Detect which cell encompasses the target text, then output its (x, y) center coordinate. 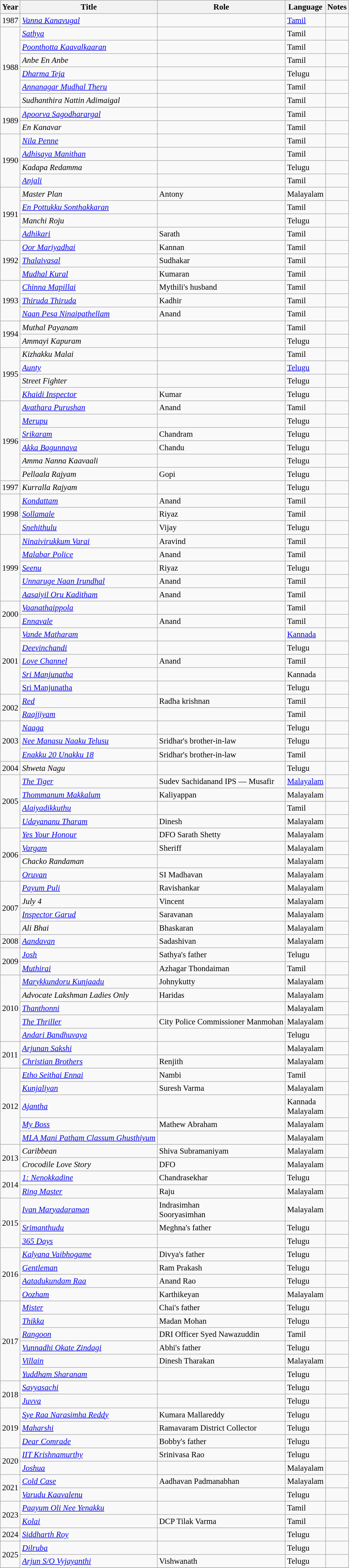
Love Channel (89, 661)
1994 (10, 334)
Srikaram (89, 434)
1990 (10, 160)
Kizhakku Malai (89, 354)
Kurralla Rajyam (89, 488)
Kumar (222, 394)
2018 (10, 1395)
Sathya (89, 34)
2010 (10, 1008)
Manchi Roju (89, 220)
Inspector Garud (89, 915)
Shiva Subramaniyam (222, 1151)
Arjunan Sakshi (89, 1048)
Thalaivasal (89, 261)
City Police Commissioner Manmohan (222, 1022)
Chinna Mapillai (89, 287)
Sye Raa Narasimha Reddy (89, 1415)
Andari Bandhuvaya (89, 1035)
Aandavan (89, 941)
Karthikeyan (222, 1294)
Bobby's father (222, 1441)
Marykkundoru Kunjaadu (89, 981)
Aadhavan Padmanabhan (222, 1481)
2021 (10, 1488)
Johnykutty (222, 981)
1998 (10, 514)
Mudhal Kural (89, 274)
Merupu (89, 421)
Chandu (222, 448)
1999 (10, 568)
2015 (10, 1223)
Kumara Mallareddy (222, 1415)
Vincent (222, 902)
2005 (10, 801)
Sudhakar (222, 261)
Srimanthudu (89, 1227)
2001 (10, 661)
Anbe En Anbe (89, 60)
Title (89, 7)
Adhisaya Manithan (89, 154)
Pellaala Rajyam (89, 474)
Ninaivirukkum Varai (89, 541)
Etho Seithai Ennai (89, 1075)
Juvva (89, 1401)
Joshua (89, 1468)
Kannan (222, 247)
Ajantha (89, 1106)
Chai's father (222, 1308)
Savyasachi (89, 1388)
Thommanum Makkalum (89, 795)
Sathya's father (222, 955)
Dinesh Tharakan (222, 1361)
Poonthotta Kaavalkaaran (89, 47)
2008 (10, 941)
Kaliyappan (222, 795)
Notes (337, 7)
2009 (10, 962)
Udayananu Tharam (89, 821)
The Tiger (89, 781)
Kalyana Vaibhogame (89, 1254)
Haridas (222, 995)
Yes Your Honour (89, 835)
Gentleman (89, 1268)
Anjali (89, 181)
2019 (10, 1428)
Street Fighter (89, 381)
Azhagar Thondaiman (222, 968)
DFO Sarath Shetty (222, 835)
Sollamale (89, 514)
Kunjaliyan (89, 1088)
Enakku 20 Unakku 18 (89, 755)
Paayum Oli Nee Yenakku (89, 1508)
Naan Pesa Ninaipathellam (89, 314)
Sheriff (222, 848)
Ivan Maryadaraman (89, 1209)
Chacko Randaman (89, 861)
Kolai (89, 1521)
Aatadukundam Raa (89, 1281)
Language (305, 7)
Divya's father (222, 1254)
2002 (10, 708)
Mathew Abraham (222, 1125)
Apoorva Sagodharargal (89, 114)
Ramavaram District Collector (222, 1428)
Thiruda Thiruda (89, 301)
En Pottukku Sonthakkaran (89, 207)
2012 (10, 1106)
Vanna Kanavugal (89, 21)
Master Plan (89, 194)
Sudev Sachidanand IPS — Musafir (222, 781)
Oozham (89, 1294)
Amma Nanna Kaavaali (89, 461)
2025 (10, 1555)
Mister (89, 1308)
Caribbean (89, 1151)
Vaanathaippola (89, 608)
Chandrasekhar (222, 1178)
Vishwanath (222, 1561)
2020 (10, 1461)
Ali Bhai (89, 928)
Saravanan (222, 915)
Payum Puli (89, 888)
Kumaran (222, 274)
Annanagar Mudhal Theru (89, 87)
Sarath (222, 234)
Ennavale (89, 621)
Kadapa Redamma (89, 167)
2006 (10, 855)
Vande Matharam (89, 635)
Kadhir (222, 301)
Christian Brothers (89, 1062)
Thanthonni (89, 1008)
1992 (10, 261)
2013 (10, 1158)
Naaga (89, 728)
Vargam (89, 848)
1996 (10, 441)
Sudhanthira Nattin Adimaigal (89, 100)
Dilruba (89, 1548)
Maharshi (89, 1428)
Avathara Purushan (89, 408)
Year (10, 7)
Aunty (89, 367)
Role (222, 7)
1989 (10, 121)
2003 (10, 741)
Dinesh (222, 821)
Varudu Kaavalenu (89, 1494)
2016 (10, 1274)
Srinivasa Rao (222, 1454)
Suresh Varma (222, 1088)
Adhikari (89, 234)
2023 (10, 1515)
Muthal Payanam (89, 327)
2011 (10, 1055)
Aravind (222, 541)
Oruvan (89, 875)
Vunnadhi Okate Zindagi (89, 1348)
Madan Mohan (222, 1321)
Aasaiyil Oru Kaditham (89, 594)
Sadashivan (222, 941)
IIT Krishnamurthy (89, 1454)
2024 (10, 1535)
Red (89, 701)
2007 (10, 908)
1991 (10, 214)
1995 (10, 374)
Unnaruge Naan Irundhal (89, 581)
Arjun S/O Vyjayanthi (89, 1561)
Meghna's father (222, 1227)
MLA Mani Patham Classum Ghusthiyum (89, 1138)
My Boss (89, 1125)
Ammayi Kapuram (89, 341)
Ravishankar (222, 888)
The Thriller (89, 1022)
Yuddham Sharanam (89, 1374)
Akka Bagunnava (89, 448)
1: Nenokkadine (89, 1178)
Anand Rao (222, 1281)
Ring Master (89, 1191)
1987 (10, 21)
Thikka (89, 1321)
Kondattam (89, 501)
Malabar Police (89, 554)
Raju (222, 1191)
July 4 (89, 902)
Muthirai (89, 968)
KannadaMalayalam (305, 1106)
En Kanavar (89, 127)
2014 (10, 1185)
Shweta Nagu (89, 768)
Deevinchandi (89, 648)
Oor Mariyadhai (89, 247)
Nambi (222, 1075)
365 Days (89, 1241)
1997 (10, 488)
Dharma Teja (89, 74)
Alaiyadikkuthu (89, 808)
Mythili's husband (222, 287)
2017 (10, 1341)
Renjith (222, 1062)
Dear Comrade (89, 1441)
IndrasimhanSooryasimhan (222, 1209)
DCP Tilak Varma (222, 1521)
Gopi (222, 474)
Cold Case (89, 1481)
DRI Officer Syed Nawazuddin (222, 1334)
2000 (10, 614)
Chandram (222, 434)
2004 (10, 768)
Villain (89, 1361)
Ram Prakash (222, 1268)
Bhaskaran (222, 928)
1993 (10, 300)
Vijay (222, 528)
Nila Penne (89, 141)
1988 (10, 67)
DFO (222, 1165)
Josh (89, 955)
Rangoon (89, 1334)
SI Madhavan (222, 875)
Khaidi Inspector (89, 394)
Nee Manasu Naaku Telusu (89, 741)
Advocate Lakshman Ladies Only (89, 995)
Radha krishnan (222, 701)
Antony (222, 194)
Crocodile Love Story (89, 1165)
Abhi's father (222, 1348)
Raajjiyam (89, 714)
Seenu (89, 568)
Siddharth Roy (89, 1535)
Snehithulu (89, 528)
